Determine the [x, y] coordinate at the center of the cell enclosing the given text.  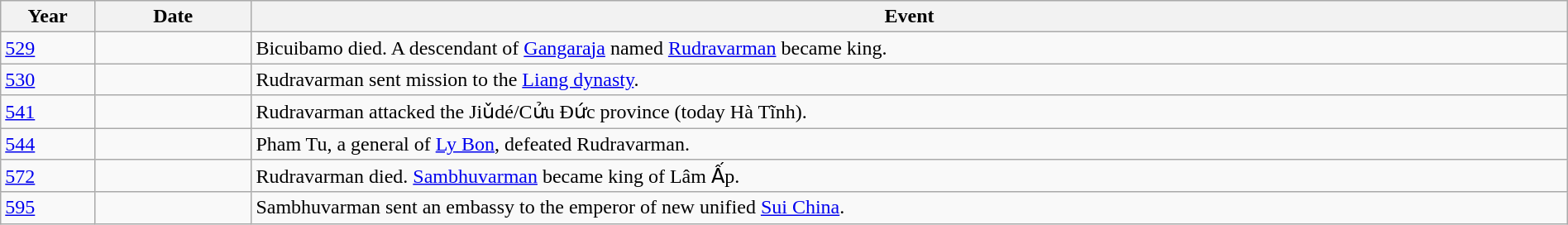
Pham Tu, a general of Ly Bon, defeated Rudravarman. [910, 143]
544 [48, 143]
572 [48, 176]
Rudravarman died. Sambhuvarman became king of Lâm Ấp. [910, 176]
Rudravarman sent mission to the Liang dynasty. [910, 79]
530 [48, 79]
529 [48, 48]
Year [48, 17]
Sambhuvarman sent an embassy to the emperor of new unified Sui China. [910, 208]
541 [48, 112]
Rudravarman attacked the Jiǔdé/Cửu Đức province (today Hà Tĩnh). [910, 112]
Date [172, 17]
Bicuibamo died. A descendant of Gangaraja named Rudravarman became king. [910, 48]
Event [910, 17]
595 [48, 208]
